Extract the (X, Y) coordinate from the center of the cell holding the provided text.  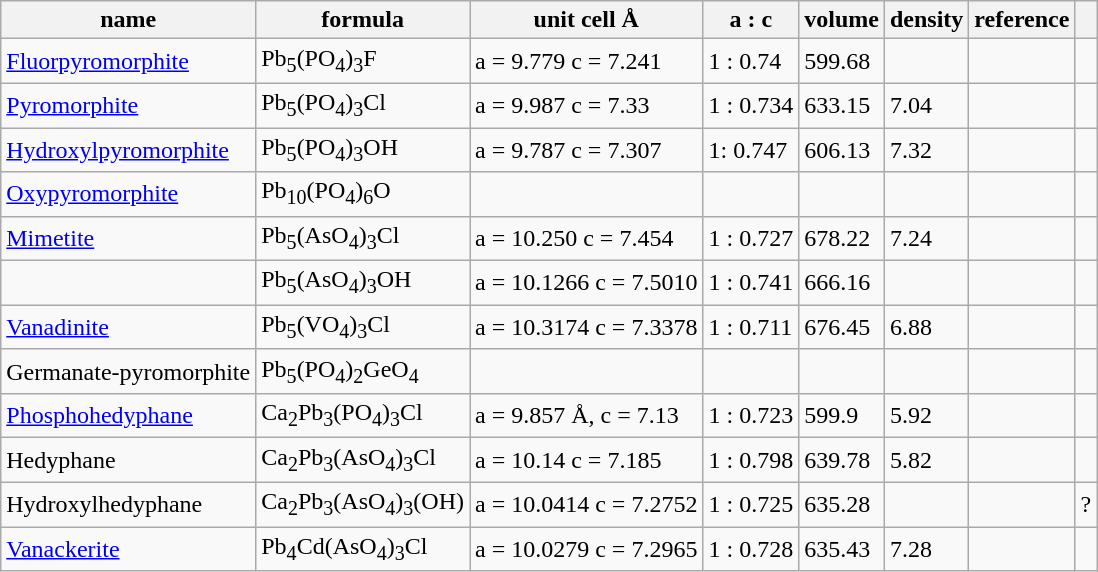
Ca2Pb3(PO4)3Cl (363, 416)
a = 10.0414 c = 7.2752 (586, 504)
reference (1022, 20)
7.04 (926, 105)
a : c (751, 20)
Ca2Pb3(AsO4)3(OH) (363, 504)
Pb10(PO4)6O (363, 194)
635.43 (842, 549)
1: 0.747 (751, 150)
density (926, 20)
Fluorpyromorphite (128, 61)
Oxypyromorphite (128, 194)
7.28 (926, 549)
Phosphohedyphane (128, 416)
7.24 (926, 238)
Pb5(PO4)3F (363, 61)
676.45 (842, 327)
volume (842, 20)
Hedyphane (128, 460)
name (128, 20)
1 : 0.74 (751, 61)
a = 9.787 c = 7.307 (586, 150)
5.92 (926, 416)
1 : 0.728 (751, 549)
a = 9.987 c = 7.33 (586, 105)
639.78 (842, 460)
Hydroxylpyromorphite (128, 150)
633.15 (842, 105)
a = 10.3174 c = 7.3378 (586, 327)
Ca2Pb3(AsO4)3Cl (363, 460)
Hydroxylhedyphane (128, 504)
635.28 (842, 504)
a = 10.14 c = 7.185 (586, 460)
unit cell Å (586, 20)
1 : 0.741 (751, 283)
Pb4Cd(AsO4)3Cl (363, 549)
599.9 (842, 416)
1 : 0.734 (751, 105)
Pb5(VO4)3Cl (363, 327)
a = 10.0279 c = 7.2965 (586, 549)
5.82 (926, 460)
Pb5(AsO4)3Cl (363, 238)
599.68 (842, 61)
678.22 (842, 238)
7.32 (926, 150)
Pyromorphite (128, 105)
? (1086, 504)
Mimetite (128, 238)
Germanate-pyromorphite (128, 371)
Pb5(PO4)3Cl (363, 105)
1 : 0.723 (751, 416)
Pb5(AsO4)3OH (363, 283)
Pb5(PO4)2GeO4 (363, 371)
666.16 (842, 283)
a = 9.779 c = 7.241 (586, 61)
606.13 (842, 150)
Vanadinite (128, 327)
1 : 0.711 (751, 327)
1 : 0.798 (751, 460)
Vanackerite (128, 549)
a = 9.857 Å, c = 7.13 (586, 416)
formula (363, 20)
1 : 0.727 (751, 238)
Pb5(PO4)3OH (363, 150)
a = 10.250 c = 7.454 (586, 238)
1 : 0.725 (751, 504)
a = 10.1266 c = 7.5010 (586, 283)
6.88 (926, 327)
